Identify which cell holds the provided text, then report its (X, Y) central coordinate. 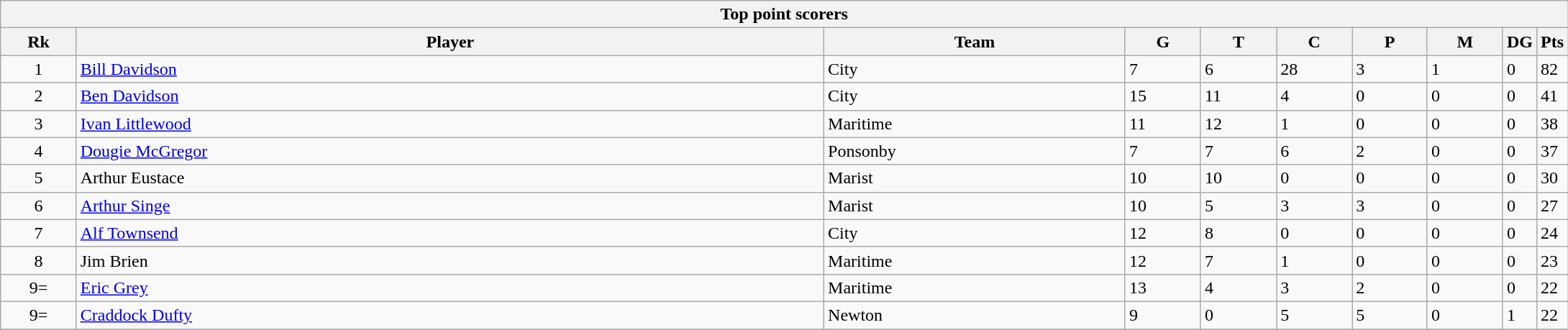
Ben Davidson (450, 96)
23 (1552, 260)
15 (1162, 96)
24 (1552, 233)
Newton (975, 315)
Jim Brien (450, 260)
Team (975, 42)
Player (450, 42)
82 (1552, 69)
Dougie McGregor (450, 151)
T (1239, 42)
Craddock Dufty (450, 315)
Ponsonby (975, 151)
G (1162, 42)
27 (1552, 206)
38 (1552, 124)
Pts (1552, 42)
M (1464, 42)
41 (1552, 96)
C (1315, 42)
Ivan Littlewood (450, 124)
Arthur Singe (450, 206)
Arthur Eustace (450, 178)
Eric Grey (450, 288)
9 (1162, 315)
Alf Townsend (450, 233)
Top point scorers (784, 14)
DG (1519, 42)
13 (1162, 288)
P (1390, 42)
30 (1552, 178)
28 (1315, 69)
Rk (39, 42)
Bill Davidson (450, 69)
37 (1552, 151)
